For the text-containing cell, return its midpoint in [X, Y] coordinate format. 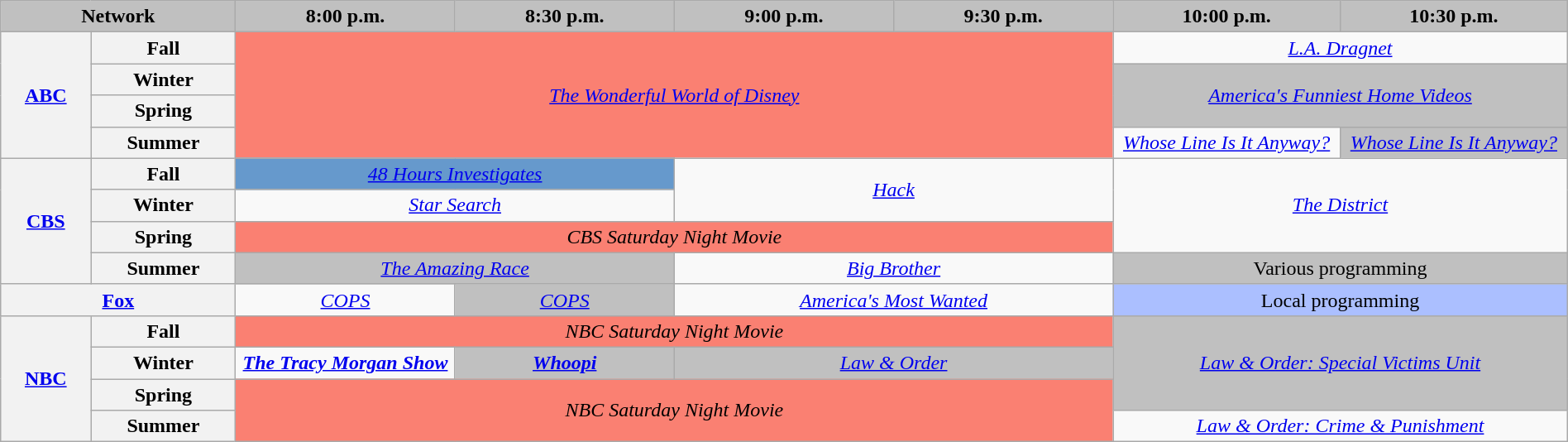
The Wonderful World of Disney [675, 95]
The District [1340, 205]
9:00 p.m. [784, 17]
Hack [893, 190]
9:30 p.m. [1004, 17]
10:30 p.m. [1454, 17]
Local programming [1340, 300]
8:00 p.m. [346, 17]
Whoopi [564, 363]
NBC [46, 378]
L.A. Dragnet [1340, 48]
The Amazing Race [455, 268]
CBS Saturday Night Movie [675, 237]
10:00 p.m. [1227, 17]
Big Brother [893, 268]
Law & Order: Special Victims Unit [1340, 363]
America's Most Wanted [893, 300]
8:30 p.m. [564, 17]
Law & Order: Crime & Punishment [1340, 426]
The Tracy Morgan Show [346, 363]
Star Search [455, 205]
48 Hours Investigates [455, 174]
Various programming [1340, 268]
ABC [46, 95]
CBS [46, 221]
Network [118, 17]
Fox [118, 300]
Law & Order [893, 363]
America's Funniest Home Videos [1340, 95]
